Capture the cell that displays the provided text and extract its [x, y] central coordinate. 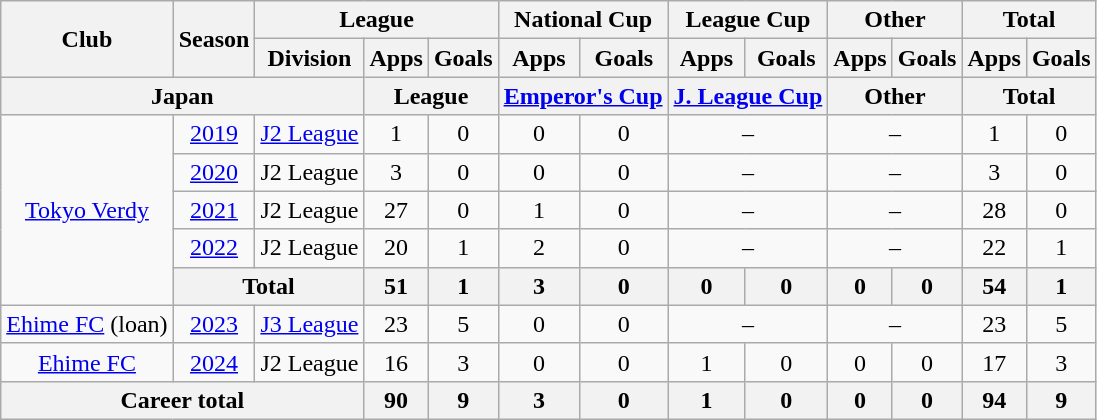
28 [994, 210]
90 [396, 400]
2 [539, 248]
League Cup [748, 20]
Ehime FC (loan) [87, 324]
16 [396, 362]
Club [87, 39]
Season [214, 39]
94 [994, 400]
20 [396, 248]
Japan [182, 96]
National Cup [583, 20]
22 [994, 248]
J. League Cup [748, 96]
Emperor's Cup [583, 96]
2021 [214, 210]
51 [396, 286]
2023 [214, 324]
2024 [214, 362]
54 [994, 286]
Tokyo Verdy [87, 210]
27 [396, 210]
Division [310, 58]
17 [994, 362]
Career total [182, 400]
Ehime FC [87, 362]
2019 [214, 134]
2020 [214, 172]
2022 [214, 248]
J3 League [310, 324]
